Provide the (X, Y) coordinate of the cell's center where the given text is located.  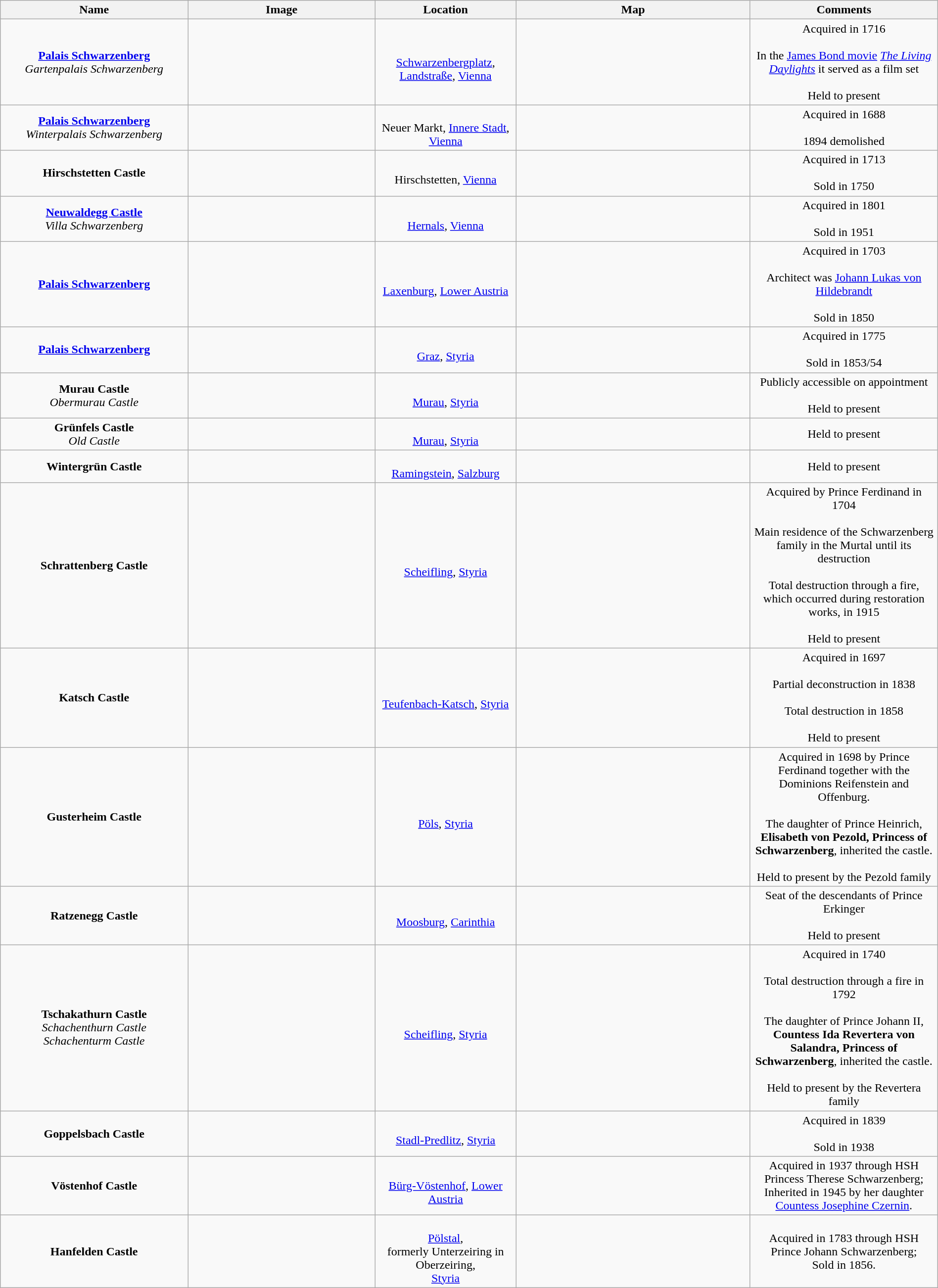
Acquired in 1839Sold in 1938 (844, 1134)
Bürg-Vöstenhof, Lower Austria (446, 1186)
Acquired in 16881894 demolished (844, 128)
Stadl-Predlitz, Styria (446, 1134)
Neuwaldegg CastleVilla Schwarzenberg (94, 219)
Hirschstetten Castle (94, 173)
Palais SchwarzenbergWinterpalais Schwarzenberg (94, 128)
Laxenburg, Lower Austria (446, 284)
Hanfelden Castle (94, 1251)
Acquired in 1697Partial deconstruction in 1838Total destruction in 1858Held to present (844, 697)
Hirschstetten, Vienna (446, 173)
Schrattenberg Castle (94, 565)
Image (282, 10)
Acquired in 1716In the James Bond movie The Living Daylights it served as a film setHeld to present (844, 62)
Ramingstein, Salzburg (446, 466)
Ratzenegg Castle (94, 916)
Schwarzenbergplatz, Landstraße, Vienna (446, 62)
Map (633, 10)
Acquired in 1703Architect was Johann Lukas von HildebrandtSold in 1850 (844, 284)
Pölstal,formerly Unterzeiring in Oberzeiring,Styria (446, 1251)
Grünfels CastleOld Castle (94, 434)
Seat of the descendants of Prince ErkingerHeld to present (844, 916)
Teufenbach-Katsch, Styria (446, 697)
Tschakathurn CastleSchachenthurn CastleSchachenturm Castle (94, 1028)
Gusterheim Castle (94, 816)
Neuer Markt, Innere Stadt, Vienna (446, 128)
Vöstenhof Castle (94, 1186)
Palais SchwarzenbergGartenpalais Schwarzenberg (94, 62)
Graz, Styria (446, 350)
Goppelsbach Castle (94, 1134)
Acquired in 1783 through HSH Prince Johann Schwarzenberg;Sold in 1856. (844, 1251)
Acquired in 1801Sold in 1951 (844, 219)
Moosburg, Carinthia (446, 916)
Comments (844, 10)
Pöls, Styria (446, 816)
Katsch Castle (94, 697)
Murau CastleObermurau Castle (94, 395)
Location (446, 10)
Hernals, Vienna (446, 219)
Wintergrün Castle (94, 466)
Acquired in 1775Sold in 1853/54 (844, 350)
Publicly accessible on appointmentHeld to present (844, 395)
Acquired in 1713Sold in 1750 (844, 173)
Acquired in 1937 through HSH Princess Therese Schwarzenberg;Inherited in 1945 by her daughter Countess Josephine Czernin. (844, 1186)
Name (94, 10)
